Determine the [x, y] coordinate at the center of the cell enclosing the given text.  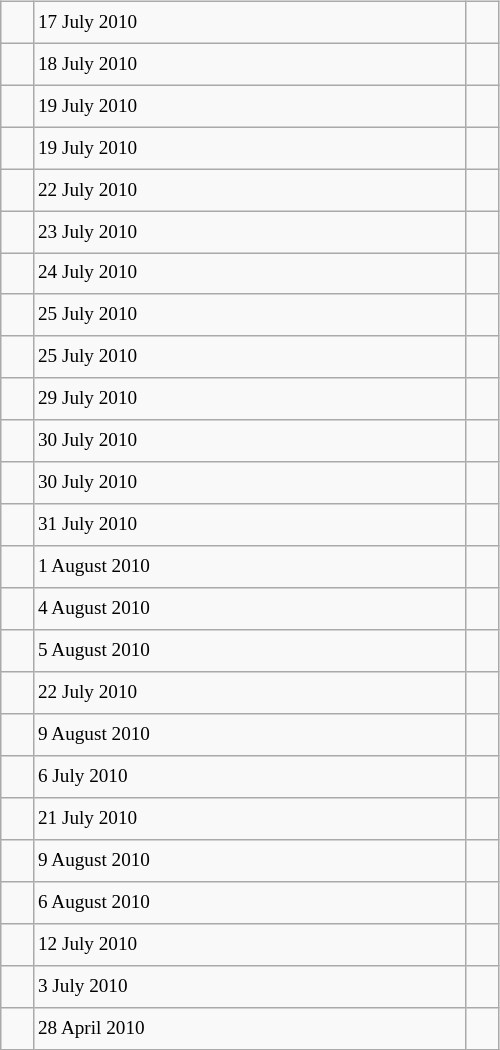
17 July 2010 [249, 22]
18 July 2010 [249, 64]
23 July 2010 [249, 232]
4 August 2010 [249, 609]
29 July 2010 [249, 399]
31 July 2010 [249, 525]
21 July 2010 [249, 819]
5 August 2010 [249, 651]
6 August 2010 [249, 902]
6 July 2010 [249, 777]
3 July 2010 [249, 986]
28 April 2010 [249, 1028]
24 July 2010 [249, 274]
1 August 2010 [249, 567]
12 July 2010 [249, 944]
